Return the [x, y] coordinate for the center point of the cell that contains the specified text.  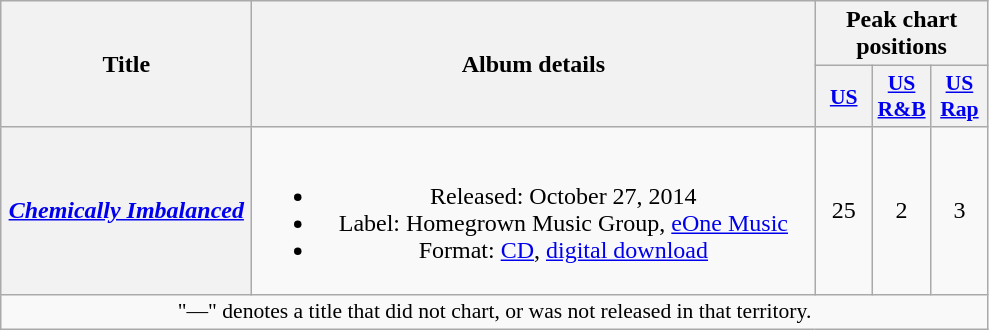
Released: October 27, 2014Label: Homegrown Music Group, eOne MusicFormat: CD, digital download [534, 210]
Title [126, 64]
Peak chart positions [902, 34]
3 [960, 210]
US R&B [902, 96]
US Rap [960, 96]
"—" denotes a title that did not chart, or was not released in that territory. [494, 312]
25 [844, 210]
Chemically Imbalanced [126, 210]
2 [902, 210]
US [844, 96]
Album details [534, 64]
